Return (x, y) of the center of cell containing provided text 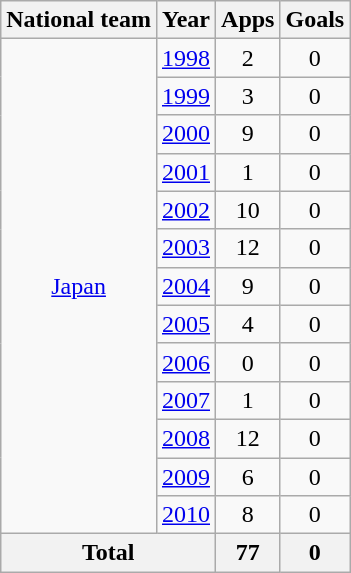
Total (108, 553)
2001 (186, 172)
National team (79, 20)
2004 (186, 286)
2009 (186, 477)
10 (248, 210)
2 (248, 58)
Year (186, 20)
2002 (186, 210)
8 (248, 515)
2000 (186, 134)
2006 (186, 362)
2007 (186, 400)
4 (248, 324)
Goals (315, 20)
Apps (248, 20)
2010 (186, 515)
2008 (186, 438)
77 (248, 553)
3 (248, 96)
1999 (186, 96)
2003 (186, 248)
6 (248, 477)
Japan (79, 286)
2005 (186, 324)
1998 (186, 58)
